Extract the [X, Y] coordinate from the center of the cell holding the provided text.  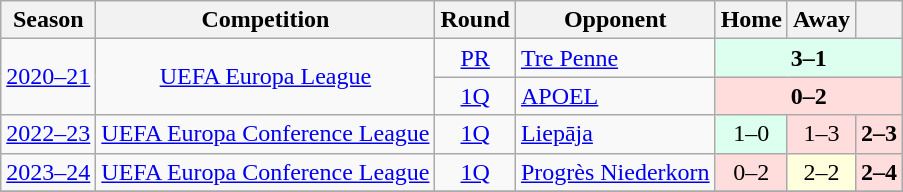
Tre Penne [615, 58]
Liepāja [615, 134]
2020–21 [48, 77]
2023–24 [48, 172]
2–3 [878, 134]
3–1 [808, 58]
Progrès Niederkorn [615, 172]
Season [48, 20]
2–2 [821, 172]
Home [751, 20]
2–4 [878, 172]
1–3 [821, 134]
Opponent [615, 20]
Competition [266, 20]
Away [821, 20]
2022–23 [48, 134]
APOEL [615, 96]
PR [475, 58]
1–0 [751, 134]
Round [475, 20]
UEFA Europa League [266, 77]
